Extract the (X, Y) coordinate from the center of the cell holding the provided text.  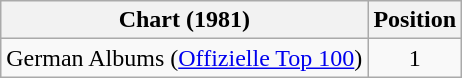
Position (415, 20)
Chart (1981) (184, 20)
1 (415, 58)
German Albums (Offizielle Top 100) (184, 58)
